Extract the [x, y] coordinate from the center of the cell holding the provided text.  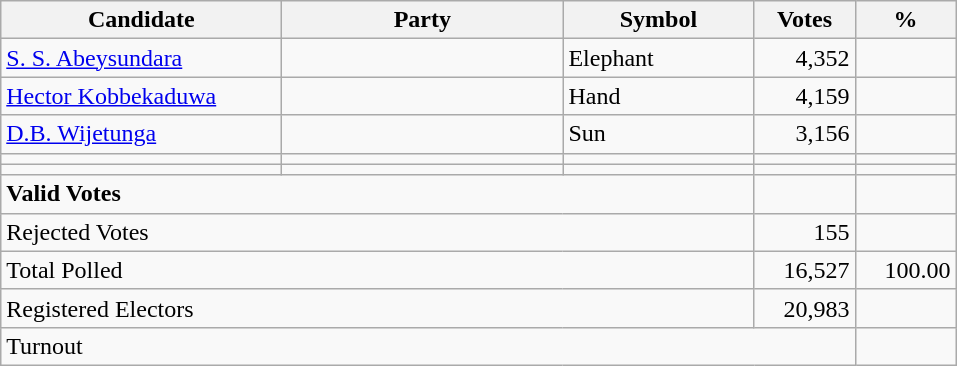
20,983 [804, 308]
4,159 [804, 96]
Total Polled [378, 270]
Hector Kobbekaduwa [142, 96]
Party [422, 20]
3,156 [804, 134]
Turnout [428, 346]
Registered Electors [378, 308]
% [906, 20]
Symbol [658, 20]
Hand [658, 96]
Valid Votes [378, 194]
Sun [658, 134]
155 [804, 232]
4,352 [804, 58]
100.00 [906, 270]
Candidate [142, 20]
S. S. Abeysundara [142, 58]
Rejected Votes [378, 232]
Elephant [658, 58]
Votes [804, 20]
D.B. Wijetunga [142, 134]
16,527 [804, 270]
